For the text-containing cell, return its midpoint in [X, Y] coordinate format. 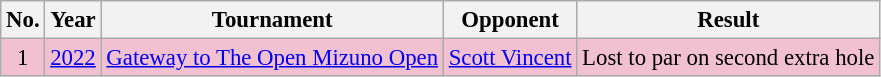
Lost to par on second extra hole [728, 58]
Scott Vincent [510, 58]
2022 [73, 58]
Result [728, 20]
1 [23, 58]
Tournament [272, 20]
No. [23, 20]
Year [73, 20]
Opponent [510, 20]
Gateway to The Open Mizuno Open [272, 58]
